Extract the (X, Y) coordinate from the center of the cell holding the provided text.  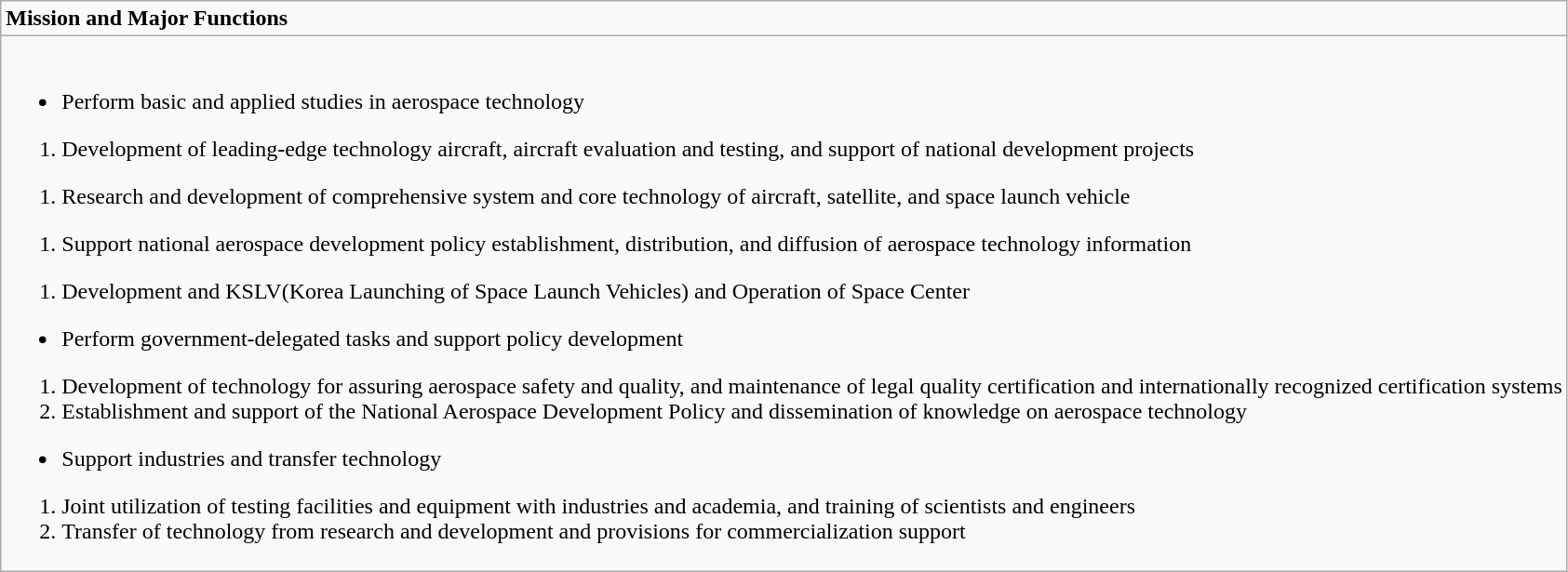
Mission and Major Functions (784, 19)
